From the cell containing the given text, extract its center point as [X, Y] coordinate. 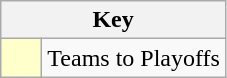
Key [114, 20]
Teams to Playoffs [134, 58]
